Find where the given text appears and provide that cell's center as [x, y] coordinate. 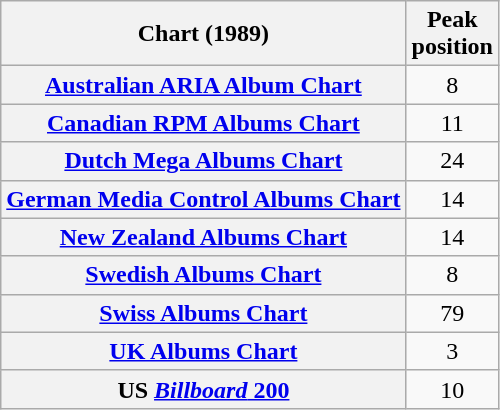
Swedish Albums Chart [204, 275]
3 [452, 351]
79 [452, 313]
Canadian RPM Albums Chart [204, 123]
US Billboard 200 [204, 389]
Swiss Albums Chart [204, 313]
German Media Control Albums Chart [204, 199]
10 [452, 389]
Dutch Mega Albums Chart [204, 161]
Australian ARIA Album Chart [204, 85]
24 [452, 161]
11 [452, 123]
New Zealand Albums Chart [204, 237]
UK Albums Chart [204, 351]
Peakposition [452, 34]
Chart (1989) [204, 34]
